Capture the cell that displays the provided text and extract its [X, Y] central coordinate. 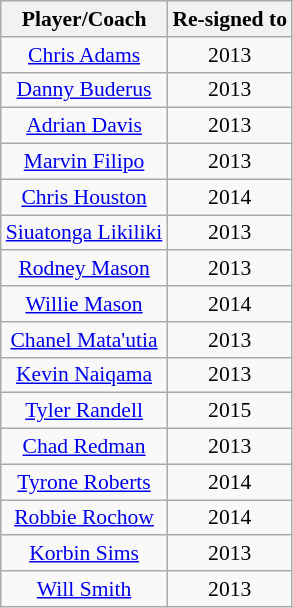
Marvin Filipo [84, 162]
Chris Adams [84, 55]
2015 [230, 411]
Siuatonga Likiliki [84, 233]
Player/Coach [84, 19]
Korbin Sims [84, 554]
Robbie Rochow [84, 518]
Chad Redman [84, 447]
Willie Mason [84, 304]
Will Smith [84, 589]
Tyler Randell [84, 411]
Adrian Davis [84, 126]
Danny Buderus [84, 90]
Tyrone Roberts [84, 482]
Rodney Mason [84, 269]
Chris Houston [84, 197]
Chanel Mata'utia [84, 340]
Re-signed to [230, 19]
Kevin Naiqama [84, 375]
